Locate the cell with the specified text and output its (x, y) center coordinate. 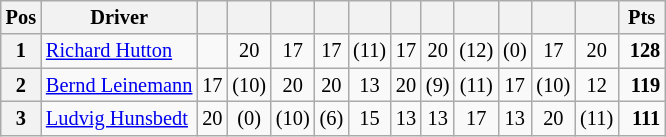
2 (21, 85)
15 (370, 118)
Richard Hutton (119, 51)
3 (21, 118)
(9) (438, 85)
(12) (476, 51)
Ludvig Hunsbedt (119, 118)
128 (642, 51)
Driver (119, 17)
111 (642, 118)
12 (596, 85)
Pos (21, 17)
(6) (332, 118)
119 (642, 85)
Pts (642, 17)
1 (21, 51)
Bernd Leinemann (119, 85)
